Capture the cell that displays the provided text and extract its (X, Y) central coordinate. 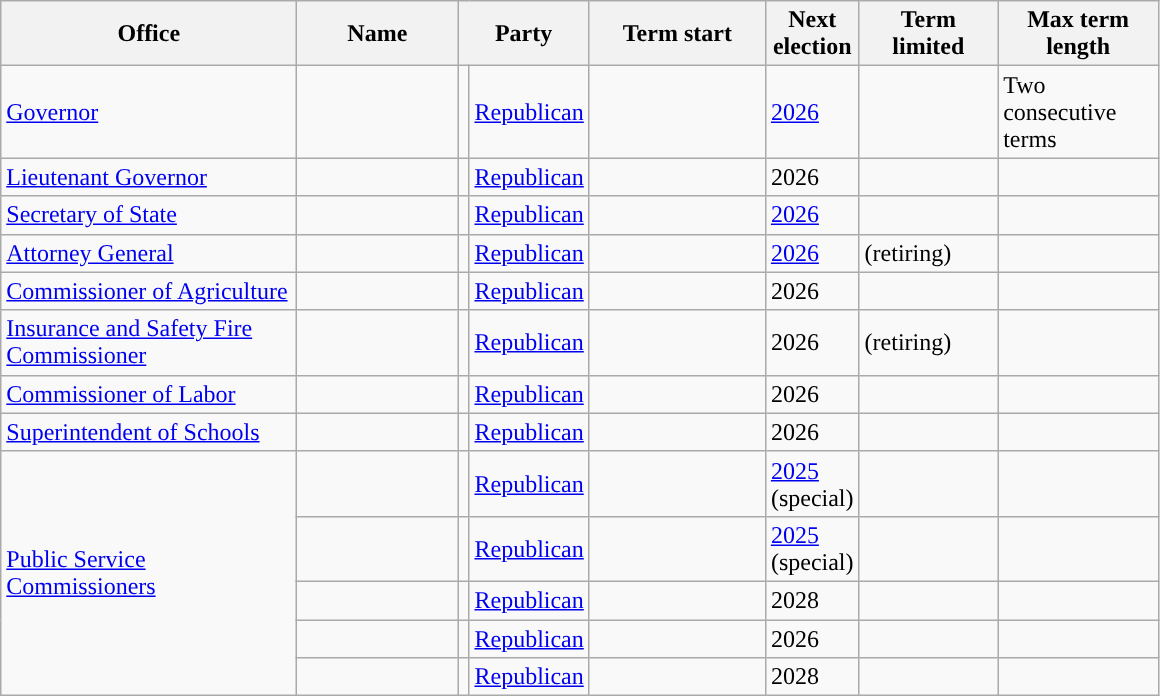
Commissioner of Labor (149, 394)
Office (149, 34)
Lieutenant Governor (149, 177)
Term limited (928, 34)
Two consecutive terms (1078, 112)
Attorney General (149, 253)
Public Service Commissioners (149, 573)
Secretary of State (149, 215)
Name (378, 34)
Next election (812, 34)
Governor (149, 112)
Superintendent of Schools (149, 432)
Party (524, 34)
Max term length (1078, 34)
Commissioner of Agriculture (149, 291)
Insurance and Safety Fire Commissioner (149, 342)
Term start (677, 34)
